Locate the cell with the specified text and output its (x, y) center coordinate. 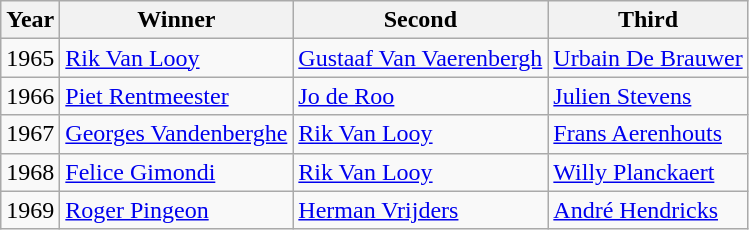
Felice Gimondi (176, 172)
Second (420, 20)
1969 (30, 210)
Julien Stevens (648, 96)
Year (30, 20)
Winner (176, 20)
Third (648, 20)
André Hendricks (648, 210)
Willy Planckaert (648, 172)
Jo de Roo (420, 96)
Urbain De Brauwer (648, 58)
1968 (30, 172)
Roger Pingeon (176, 210)
1965 (30, 58)
1966 (30, 96)
Georges Vandenberghe (176, 134)
Frans Aerenhouts (648, 134)
Gustaaf Van Vaerenbergh (420, 58)
1967 (30, 134)
Herman Vrijders (420, 210)
Piet Rentmeester (176, 96)
